Return the (x, y) coordinate for the center point of the cell that contains the specified text.  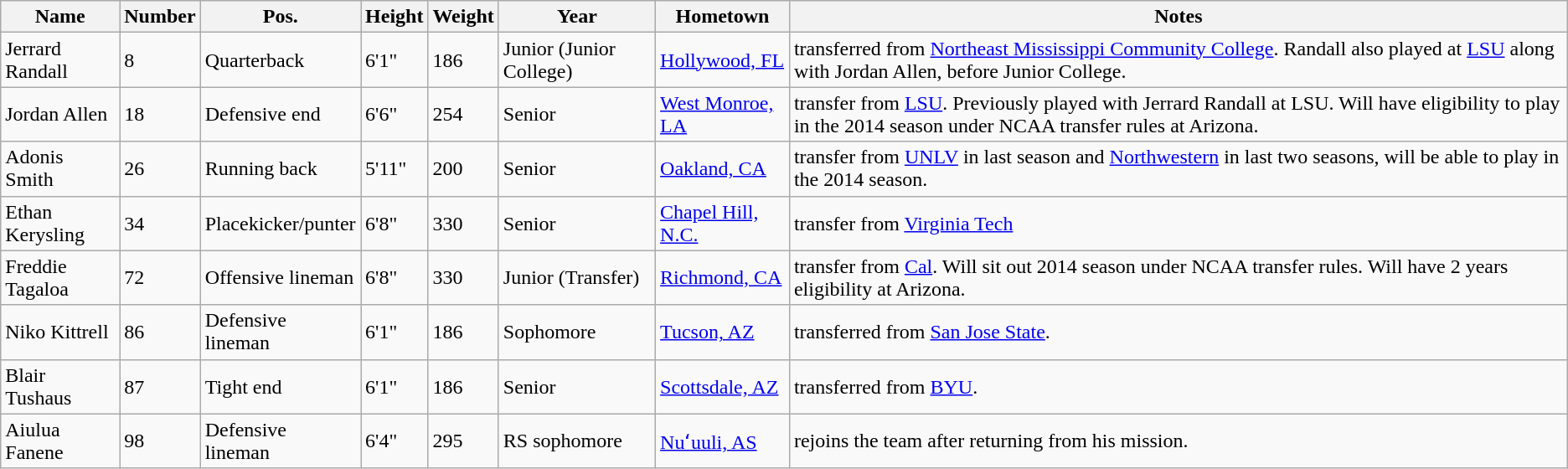
Oakland, CA (723, 169)
transfer from Virginia Tech (1178, 223)
Junior (Junior College) (576, 60)
Aiulua Fanene (60, 441)
87 (160, 387)
Number (160, 17)
Weight (463, 17)
Nuʻuuli, AS (723, 441)
Sophomore (576, 332)
6'4" (395, 441)
Defensive end (280, 114)
Blair Tushaus (60, 387)
transferred from BYU. (1178, 387)
transfer from Cal. Will sit out 2014 season under NCAA transfer rules. Will have 2 years eligibility at Arizona. (1178, 278)
Jordan Allen (60, 114)
Richmond, CA (723, 278)
Scottsdale, AZ (723, 387)
18 (160, 114)
8 (160, 60)
Offensive lineman (280, 278)
Quarterback (280, 60)
transferred from Northeast Mississippi Community College. Randall also played at LSU along with Jordan Allen, before Junior College. (1178, 60)
Height (395, 17)
295 (463, 441)
98 (160, 441)
Tight end (280, 387)
26 (160, 169)
72 (160, 278)
5'11" (395, 169)
Ethan Kerysling (60, 223)
Year (576, 17)
rejoins the team after returning from his mission. (1178, 441)
254 (463, 114)
Placekicker/punter (280, 223)
Hometown (723, 17)
RS sophomore (576, 441)
Junior (Transfer) (576, 278)
Running back (280, 169)
Pos. (280, 17)
200 (463, 169)
Name (60, 17)
Tucson, AZ (723, 332)
Niko Kittrell (60, 332)
6'6" (395, 114)
Chapel Hill, N.C. (723, 223)
34 (160, 223)
Freddie Tagaloa (60, 278)
Jerrard Randall (60, 60)
Notes (1178, 17)
transferred from San Jose State. (1178, 332)
Adonis Smith (60, 169)
transfer from UNLV in last season and Northwestern in last two seasons, will be able to play in the 2014 season. (1178, 169)
West Monroe, LA (723, 114)
86 (160, 332)
Hollywood, FL (723, 60)
